Identify which cell holds the provided text, then report its [x, y] central coordinate. 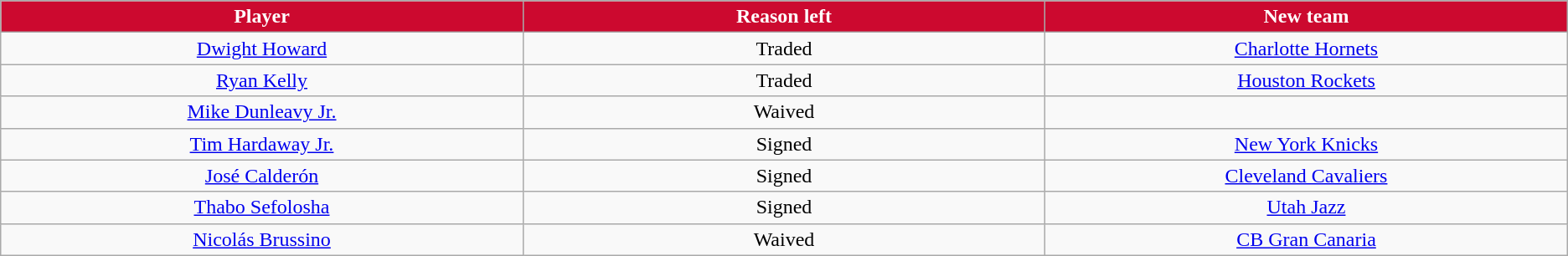
Mike Dunleavy Jr. [261, 112]
Thabo Sefolosha [261, 207]
José Calderón [261, 176]
New team [1307, 17]
Cleveland Cavaliers [1307, 176]
Player [261, 17]
CB Gran Canaria [1307, 239]
Utah Jazz [1307, 207]
Charlotte Hornets [1307, 49]
Reason left [784, 17]
Nicolás Brussino [261, 239]
Ryan Kelly [261, 80]
Tim Hardaway Jr. [261, 144]
Dwight Howard [261, 49]
New York Knicks [1307, 144]
Houston Rockets [1307, 80]
